Find where the given text appears and provide that cell's center as (X, Y) coordinate. 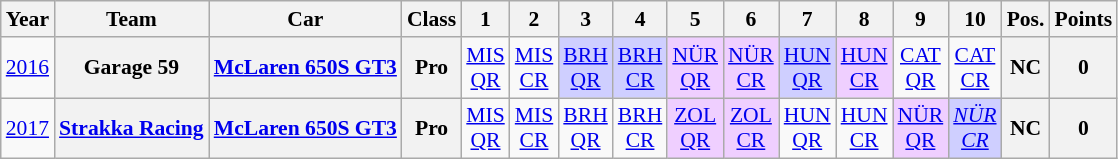
CATCR (974, 68)
2017 (28, 128)
2 (534, 19)
9 (921, 19)
Pos. (1026, 19)
ZOLQR (695, 128)
Class (432, 19)
10 (974, 19)
Year (28, 19)
Points (1083, 19)
Strakka Racing (132, 128)
4 (640, 19)
Garage 59 (132, 68)
Car (306, 19)
8 (864, 19)
ZOLCR (751, 128)
6 (751, 19)
1 (486, 19)
CATQR (921, 68)
2016 (28, 68)
Team (132, 19)
5 (695, 19)
7 (808, 19)
3 (586, 19)
